Locate the cell with the specified text and output its (X, Y) center coordinate. 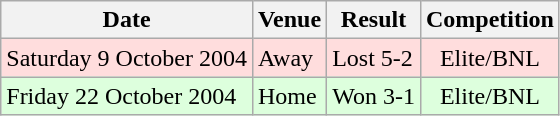
Competition (490, 20)
Date (127, 20)
Saturday 9 October 2004 (127, 58)
Away (289, 58)
Won 3-1 (374, 96)
Friday 22 October 2004 (127, 96)
Venue (289, 20)
Home (289, 96)
Result (374, 20)
Lost 5-2 (374, 58)
